Capture the cell that displays the provided text and extract its [x, y] central coordinate. 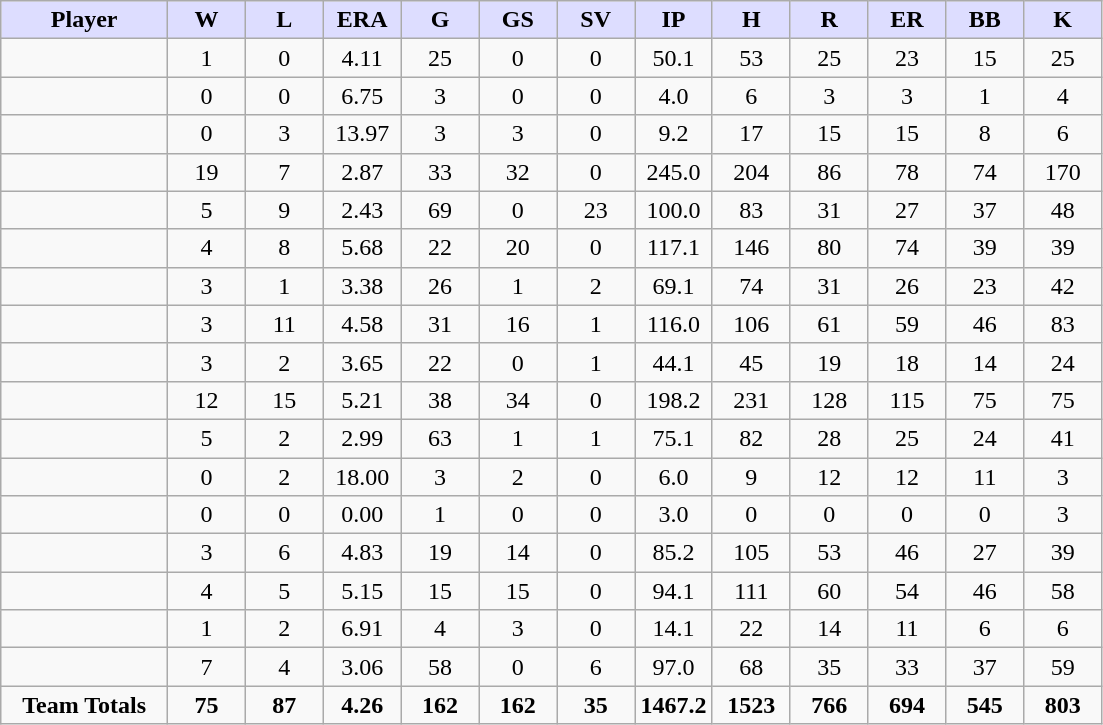
6.75 [362, 96]
6.91 [362, 629]
ERA [362, 20]
18.00 [362, 477]
4.83 [362, 553]
803 [1063, 705]
61 [829, 324]
K [1063, 20]
80 [829, 248]
115 [907, 400]
50.1 [674, 58]
16 [518, 324]
IP [674, 20]
SV [596, 20]
3.0 [674, 515]
100.0 [674, 210]
5.68 [362, 248]
45 [751, 362]
87 [284, 705]
Team Totals [84, 705]
34 [518, 400]
63 [440, 438]
H [751, 20]
3.06 [362, 667]
4.26 [362, 705]
94.1 [674, 591]
13.97 [362, 134]
2.99 [362, 438]
0.00 [362, 515]
5.15 [362, 591]
48 [1063, 210]
14.1 [674, 629]
1523 [751, 705]
204 [751, 172]
1467.2 [674, 705]
694 [907, 705]
82 [751, 438]
BB [985, 20]
Player [84, 20]
3.65 [362, 362]
17 [751, 134]
128 [829, 400]
85.2 [674, 553]
231 [751, 400]
20 [518, 248]
42 [1063, 286]
68 [751, 667]
ER [907, 20]
105 [751, 553]
3.38 [362, 286]
L [284, 20]
W [207, 20]
69.1 [674, 286]
170 [1063, 172]
32 [518, 172]
106 [751, 324]
28 [829, 438]
116.0 [674, 324]
545 [985, 705]
146 [751, 248]
44.1 [674, 362]
4.11 [362, 58]
4.0 [674, 96]
97.0 [674, 667]
117.1 [674, 248]
41 [1063, 438]
2.43 [362, 210]
60 [829, 591]
54 [907, 591]
GS [518, 20]
69 [440, 210]
111 [751, 591]
5.21 [362, 400]
75.1 [674, 438]
R [829, 20]
18 [907, 362]
G [440, 20]
6.0 [674, 477]
4.58 [362, 324]
78 [907, 172]
245.0 [674, 172]
766 [829, 705]
198.2 [674, 400]
2.87 [362, 172]
86 [829, 172]
9.2 [674, 134]
38 [440, 400]
